Return the (X, Y) coordinate for the center point of the cell that contains the specified text.  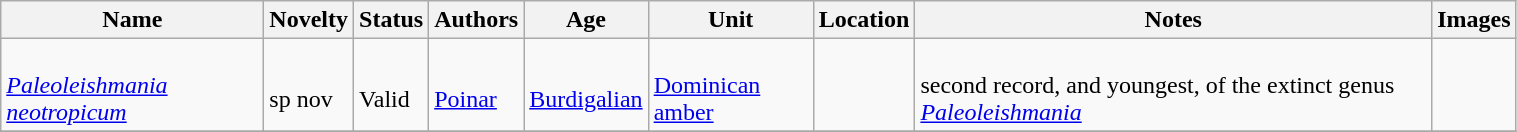
Valid (392, 85)
Authors (476, 20)
Name (132, 20)
Status (392, 20)
second record, and youngest, of the extinct genus Paleoleishmania (1174, 85)
Burdigalian (586, 85)
sp nov (309, 85)
Images (1474, 20)
Unit (730, 20)
Dominican amber (730, 85)
Notes (1174, 20)
Poinar (476, 85)
Paleoleishmania neotropicum (132, 85)
Location (864, 20)
Age (586, 20)
Novelty (309, 20)
